Return [X, Y] of the center of cell containing provided text 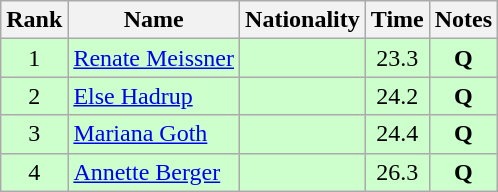
Renate Meissner [154, 58]
Name [154, 20]
3 [34, 134]
2 [34, 96]
1 [34, 58]
Mariana Goth [154, 134]
Notes [463, 20]
Nationality [303, 20]
24.4 [397, 134]
Time [397, 20]
Else Hadrup [154, 96]
Annette Berger [154, 172]
23.3 [397, 58]
Rank [34, 20]
24.2 [397, 96]
26.3 [397, 172]
4 [34, 172]
